From the cell containing the given text, extract its center point as (x, y) coordinate. 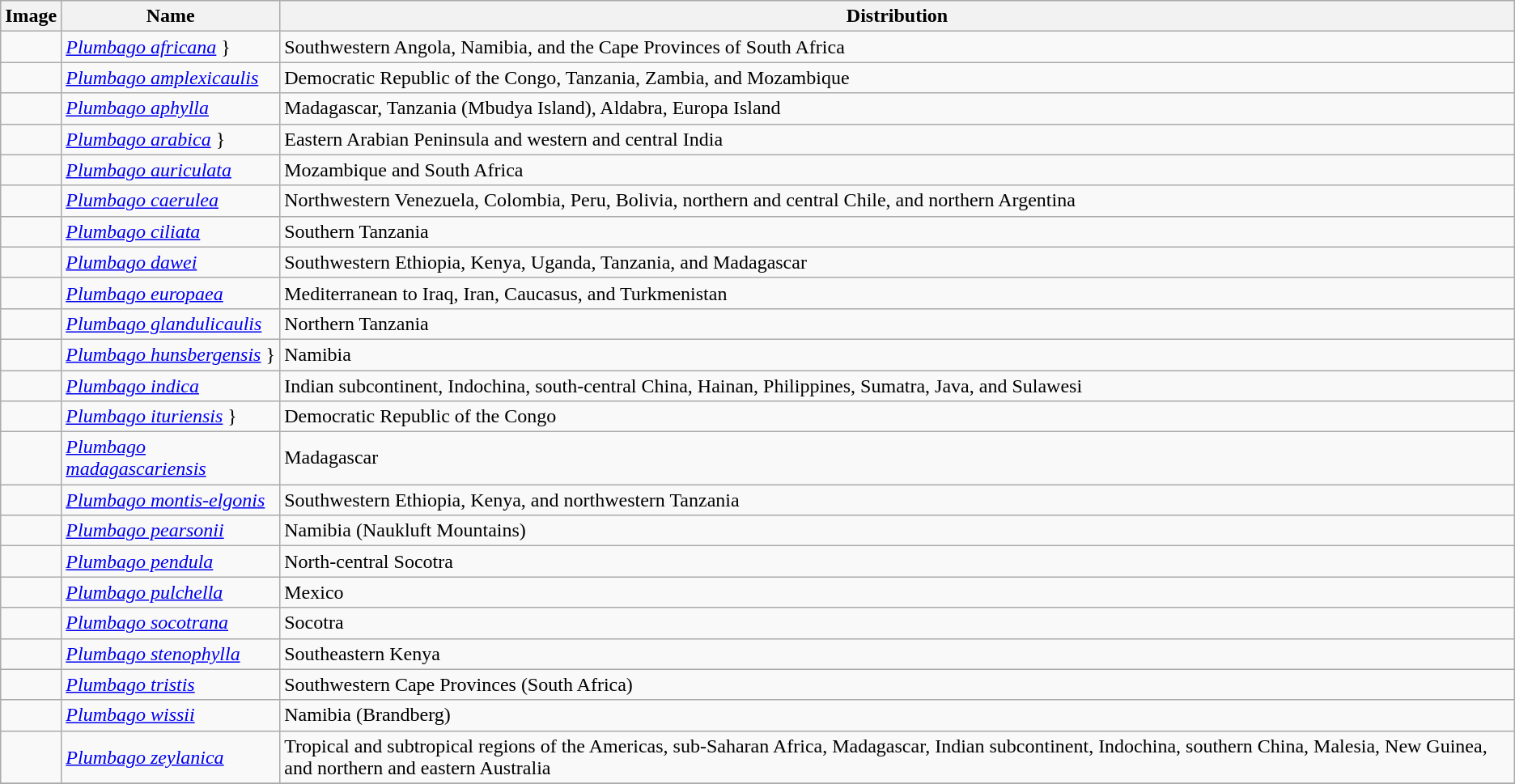
Namibia (Brandberg) (898, 715)
Plumbago caerulea (171, 201)
Plumbago pearsonii (171, 531)
Plumbago indica (171, 386)
Distribution (898, 16)
Southeastern Kenya (898, 654)
Plumbago europaea (171, 293)
Madagascar (898, 458)
Southwestern Ethiopia, Kenya, Uganda, Tanzania, and Madagascar (898, 262)
Mozambique and South Africa (898, 170)
North-central Socotra (898, 562)
Plumbago zeylanica (171, 757)
Democratic Republic of the Congo, Tanzania, Zambia, and Mozambique (898, 78)
Plumbago tristis (171, 684)
Northwestern Venezuela, Colombia, Peru, Bolivia, northern and central Chile, and northern Argentina (898, 201)
Southwestern Angola, Namibia, and the Cape Provinces of South Africa (898, 47)
Eastern Arabian Peninsula and western and central India (898, 139)
Plumbago pulchella (171, 592)
Southwestern Cape Provinces (South Africa) (898, 684)
Plumbago wissii (171, 715)
Socotra (898, 623)
Plumbago socotrana (171, 623)
Name (171, 16)
Plumbago hunsbergensis } (171, 354)
Namibia (898, 354)
Plumbago montis-elgonis (171, 500)
Democratic Republic of the Congo (898, 417)
Mediterranean to Iraq, Iran, Caucasus, and Turkmenistan (898, 293)
Plumbago dawei (171, 262)
Southwestern Ethiopia, Kenya, and northwestern Tanzania (898, 500)
Plumbago stenophylla (171, 654)
Plumbago arabica } (171, 139)
Indian subcontinent, Indochina, south-central China, Hainan, Philippines, Sumatra, Java, and Sulawesi (898, 386)
Madagascar, Tanzania (Mbudya Island), Aldabra, Europa Island (898, 108)
Mexico (898, 592)
Plumbago glandulicaulis (171, 324)
Namibia (Naukluft Mountains) (898, 531)
Northern Tanzania (898, 324)
Plumbago africana } (171, 47)
Plumbago aphylla (171, 108)
Image (31, 16)
Plumbago amplexicaulis (171, 78)
Southern Tanzania (898, 231)
Plumbago ciliata (171, 231)
Plumbago madagascariensis (171, 458)
Plumbago pendula (171, 562)
Plumbago ituriensis } (171, 417)
Plumbago auriculata (171, 170)
